Locate the cell with the specified text and output its (X, Y) center coordinate. 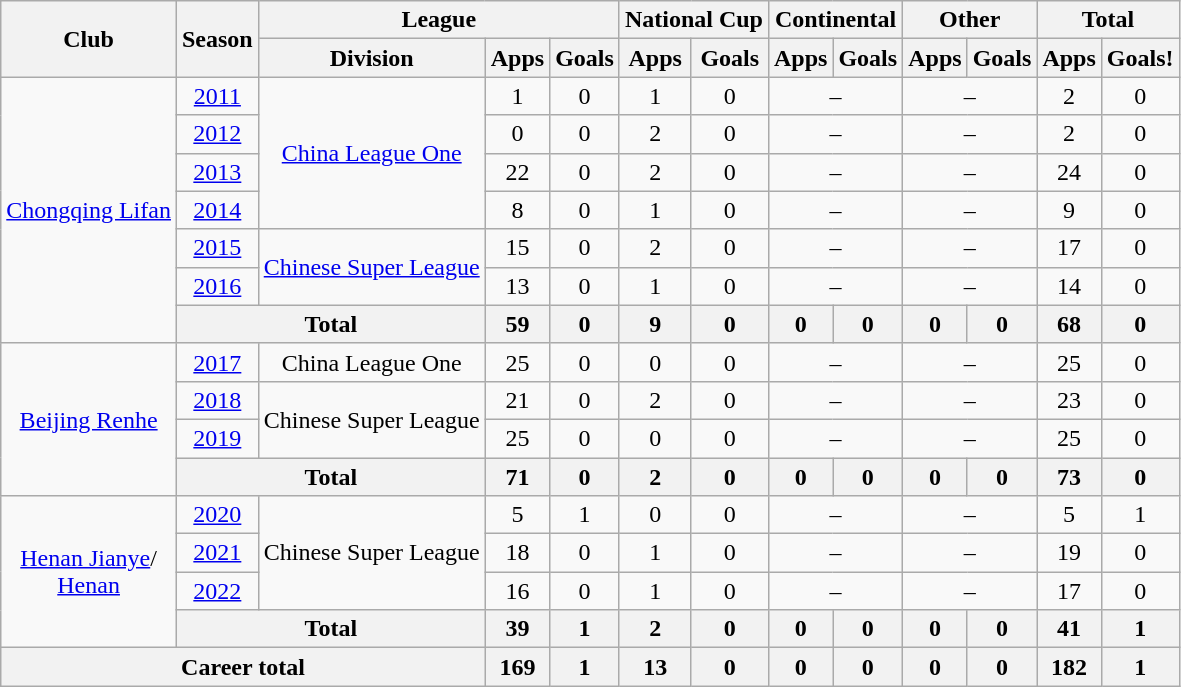
2016 (217, 286)
22 (517, 172)
2017 (217, 362)
2022 (217, 591)
182 (1069, 667)
23 (1069, 400)
Beijing Renhe (89, 419)
2019 (217, 438)
2018 (217, 400)
39 (517, 629)
Season (217, 39)
8 (517, 210)
Club (89, 39)
59 (517, 324)
Continental (835, 20)
15 (517, 248)
2020 (217, 515)
169 (517, 667)
Other (970, 20)
Goals! (1140, 58)
24 (1069, 172)
73 (1069, 477)
14 (1069, 286)
Henan Jianye/Henan (89, 572)
2014 (217, 210)
68 (1069, 324)
2015 (217, 248)
71 (517, 477)
2011 (217, 96)
19 (1069, 553)
Chongqing Lifan (89, 210)
18 (517, 553)
41 (1069, 629)
Career total (243, 667)
Division (372, 58)
National Cup (694, 20)
16 (517, 591)
League (438, 20)
2013 (217, 172)
2021 (217, 553)
2012 (217, 134)
21 (517, 400)
